Detect which cell encompasses the target text, then output its (x, y) center coordinate. 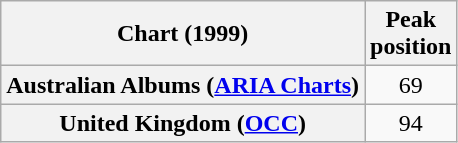
69 (411, 85)
United Kingdom (OCC) (183, 123)
Chart (1999) (183, 34)
Peakposition (411, 34)
94 (411, 123)
Australian Albums (ARIA Charts) (183, 85)
